Extract the [x, y] coordinate from the center of the cell holding the provided text.  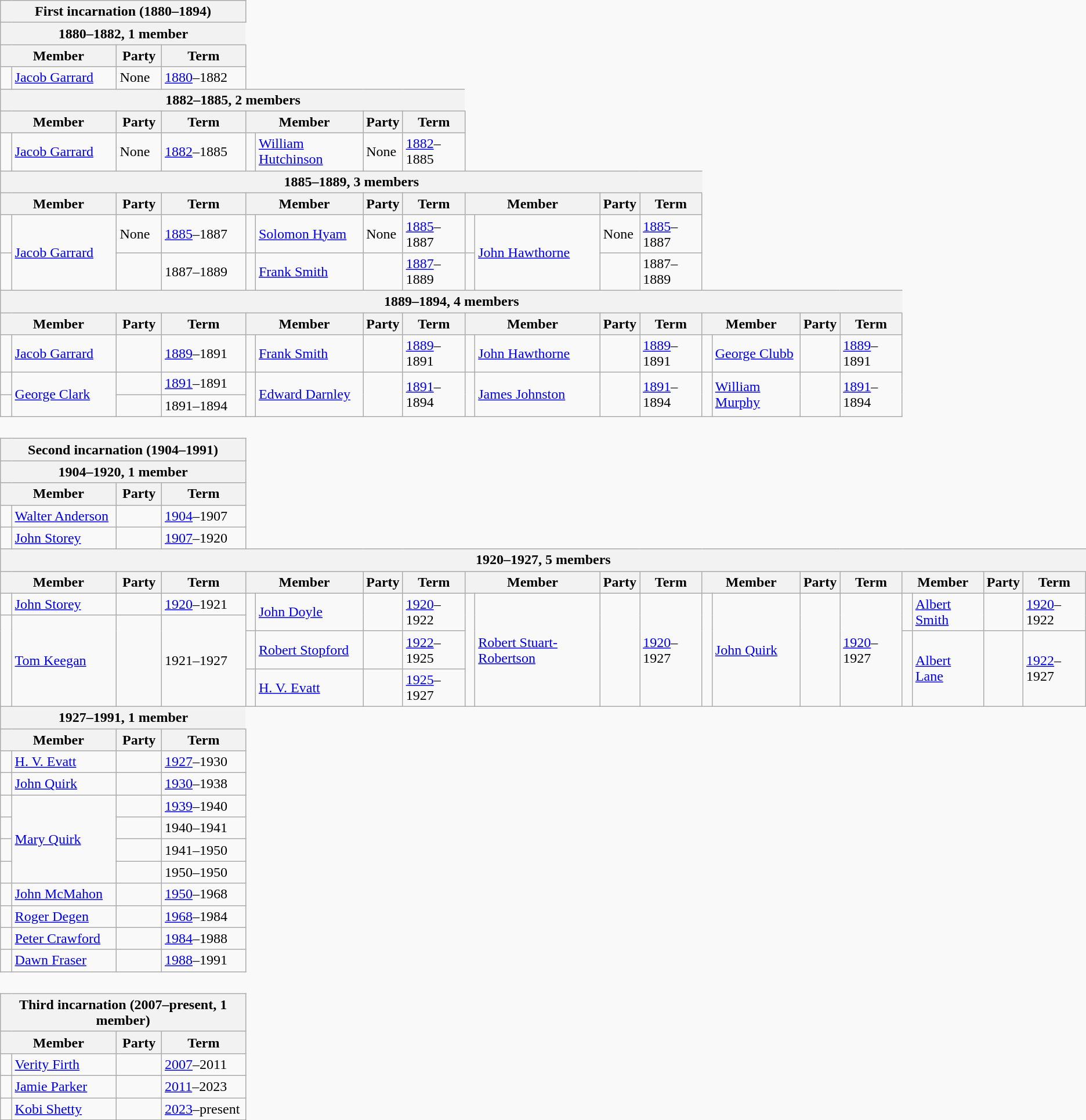
1984–1988 [203, 938]
James Johnston [538, 395]
1920–1921 [203, 604]
First incarnation (1880–1894) [123, 12]
1907–1920 [203, 538]
1925–1927 [434, 687]
1939–1940 [203, 806]
Albert Lane [948, 669]
1880–1882 [203, 78]
1968–1984 [203, 916]
2007–2011 [203, 1064]
Kobi Shetty [64, 1109]
Mary Quirk [64, 839]
1904–1920, 1 member [123, 472]
1950–1950 [203, 872]
Edward Darnley [309, 395]
2023–present [203, 1109]
1904–1907 [203, 516]
1941–1950 [203, 850]
Solomon Hyam [309, 233]
John Doyle [309, 612]
1940–1941 [203, 828]
1921–1927 [203, 660]
1922–1925 [434, 650]
2011–2023 [203, 1086]
Third incarnation (2007–present, 1 member) [123, 1012]
Peter Crawford [64, 938]
1889–1894, 4 members [451, 301]
John McMahon [64, 894]
1882–1885, 2 members [233, 100]
1885–1889, 3 members [352, 182]
Dawn Fraser [64, 960]
Roger Degen [64, 916]
1891–1891 [203, 384]
Albert Smith [948, 612]
William Hutchinson [309, 152]
Robert Stopford [309, 650]
Jamie Parker [64, 1086]
George Clubb [756, 354]
William Murphy [756, 395]
1927–1930 [203, 762]
1988–1991 [203, 960]
1880–1882, 1 member [123, 34]
1950–1968 [203, 894]
1920–1927, 5 members [543, 560]
Verity Firth [64, 1064]
George Clark [64, 395]
1922–1927 [1055, 669]
1930–1938 [203, 784]
Walter Anderson [64, 516]
1927–1991, 1 member [123, 717]
Tom Keegan [64, 660]
Robert Stuart-Robertson [538, 650]
Second incarnation (1904–1991) [123, 450]
